Determine the [x, y] coordinate at the center of the cell enclosing the given text.  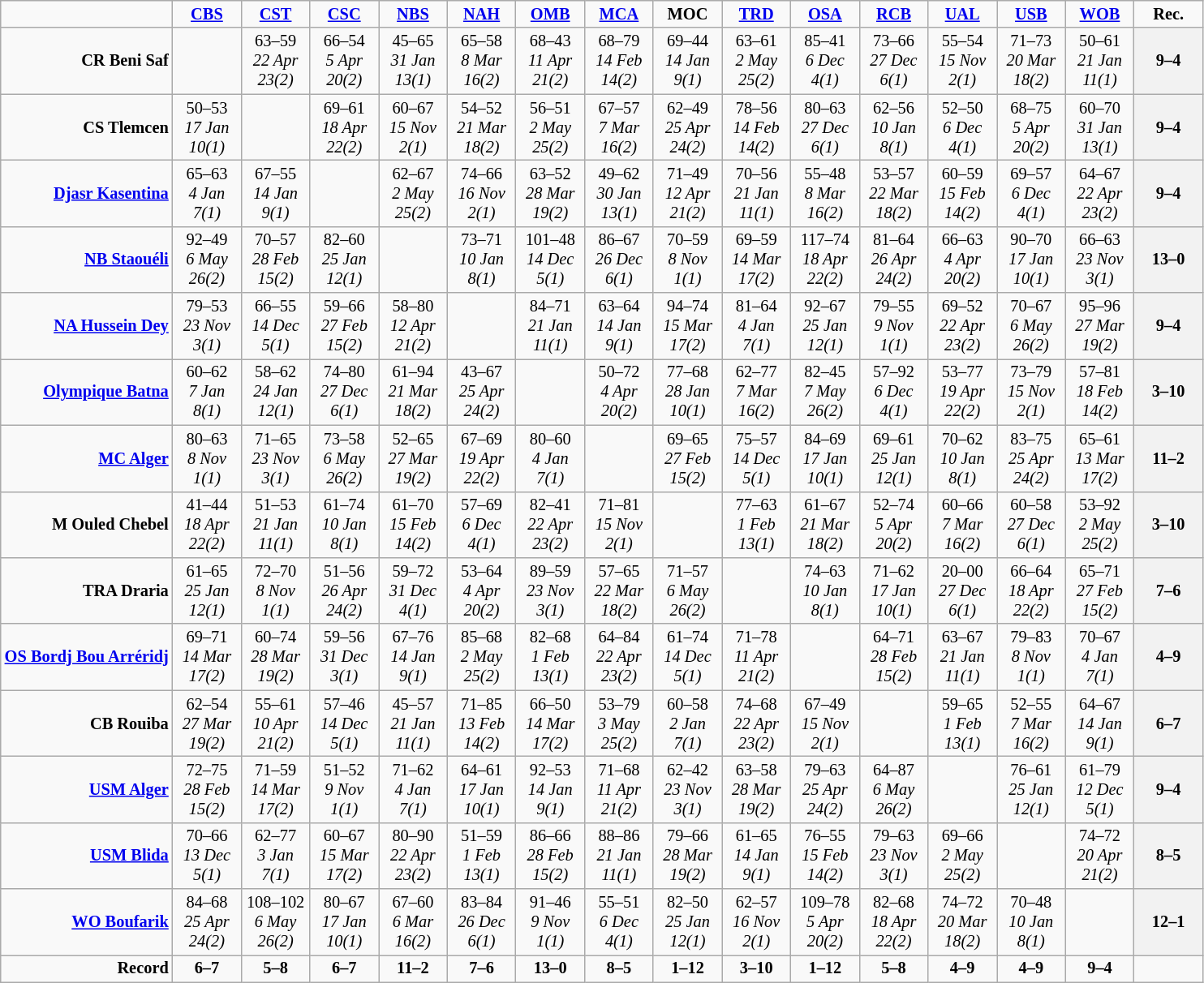
79–838 Nov 1(1) [1030, 657]
63–612 May 25(2) [756, 61]
52–745 Apr 20(2) [894, 525]
66–5514 Dec 5(1) [276, 326]
60–667 Mar 16(2) [962, 525]
60–7428 Mar 19(2) [276, 657]
80–604 Jan 7(1) [550, 458]
71–5914 Mar 17(2) [276, 789]
92–5314 Jan 9(1) [550, 789]
78–5614 Feb 14(2) [756, 127]
84–6825 Apr 24(2) [208, 922]
84–6917 Jan 10(1) [826, 458]
RCB [894, 14]
79–6628 Mar 19(2) [688, 856]
OSA [826, 14]
76–6125 Jan 12(1) [1030, 789]
82–457 May 26(2) [826, 392]
UAL [962, 14]
NB Staouéli [87, 260]
62–773 Jan 7(1) [276, 856]
62–4925 Apr 24(2) [688, 127]
69–5914 Mar 17(2) [756, 260]
51–5321 Jan 11(1) [276, 525]
91–469 Nov 1(1) [550, 922]
62–5716 Nov 2(1) [756, 922]
57–926 Dec 4(1) [894, 392]
58–6224 Jan 12(1) [276, 392]
54–5221 Mar 18(2) [482, 127]
53–793 May 25(2) [620, 723]
63–6721 Jan 11(1) [962, 657]
MOC [688, 14]
80–6327 Dec 6(1) [826, 127]
82–6025 Jan 12(1) [344, 260]
89–5923 Nov 3(1) [550, 590]
71–8513 Feb 14(2) [482, 723]
55–5415 Nov 2(1) [962, 61]
51–5626 Apr 24(2) [344, 590]
NA Hussein Dey [87, 326]
45–5721 Jan 11(1) [414, 723]
74–6822 Apr 23(2) [756, 723]
83–8426 Dec 6(1) [482, 922]
NBS [414, 14]
CB Rouiba [87, 723]
69–5222 Apr 23(2) [962, 326]
M Ouled Chebel [87, 525]
73–586 May 26(2) [344, 458]
60–6715 Nov 2(1) [414, 127]
82–6818 Apr 22(2) [894, 922]
61–6514 Jan 9(1) [756, 856]
68–755 Apr 20(2) [1030, 127]
67–6919 Apr 22(2) [482, 458]
57–696 Dec 4(1) [482, 525]
77–6828 Jan 10(1) [688, 392]
51–591 Feb 13(1) [482, 856]
Djasr Kasentina [87, 193]
74–8027 Dec 6(1) [344, 392]
TRA Draria [87, 590]
69–6118 Apr 22(2) [344, 127]
75–5714 Dec 5(1) [756, 458]
12–1 [1168, 922]
79–6323 Nov 3(1) [894, 856]
74–7220 Mar 18(2) [962, 922]
MCA [620, 14]
60–582 Jan 7(1) [688, 723]
66–634 Apr 20(2) [962, 260]
65–588 Mar 16(2) [482, 61]
69–4414 Jan 9(1) [688, 61]
61–7410 Jan 8(1) [344, 525]
20–0027 Dec 6(1) [962, 590]
71–6523 Nov 3(1) [276, 458]
70–4810 Jan 8(1) [1030, 922]
55–6110 Apr 21(2) [276, 723]
71–6217 Jan 10(1) [894, 590]
80–6717 Jan 10(1) [344, 922]
69–576 Dec 4(1) [1030, 193]
71–8115 Nov 2(1) [620, 525]
95–9627 Mar 19(2) [1100, 326]
109–785 Apr 20(2) [826, 922]
Record [87, 968]
67–5514 Jan 9(1) [276, 193]
USM Alger [87, 789]
66–5014 Mar 17(2) [550, 723]
51–529 Nov 1(1) [344, 789]
63–5922 Apr 23(2) [276, 61]
79–6325 Apr 24(2) [826, 789]
77–631 Feb 13(1) [756, 525]
49–6230 Jan 13(1) [620, 193]
81–644 Jan 7(1) [756, 326]
64–7128 Feb 15(2) [894, 657]
CSC [344, 14]
90–7017 Jan 10(1) [1030, 260]
CS Tlemcen [87, 127]
59–651 Feb 13(1) [962, 723]
80–9022 Apr 23(2) [414, 856]
61–7414 Dec 5(1) [688, 657]
84–7121 Jan 11(1) [550, 326]
60–5827 Dec 6(1) [1030, 525]
CR Beni Saf [87, 61]
71–624 Jan 7(1) [414, 789]
62–777 Mar 16(2) [756, 392]
OS Bordj Bou Arréridj [87, 657]
62–4223 Nov 3(1) [688, 789]
67–7614 Jan 9(1) [414, 657]
71–6811 Apr 21(2) [620, 789]
70–5621 Jan 11(1) [756, 193]
52–6527 Mar 19(2) [414, 458]
65–7127 Feb 15(2) [1100, 590]
USM Blida [87, 856]
68–4311 Apr 21(2) [550, 61]
63–5828 Mar 19(2) [756, 789]
MC Alger [87, 458]
70–676 May 26(2) [1030, 326]
94–7415 Mar 17(2) [688, 326]
64–6117 Jan 10(1) [482, 789]
41–4418 Apr 22(2) [208, 525]
59–5631 Dec 3(1) [344, 657]
108–1026 May 26(2) [276, 922]
73–6627 Dec 6(1) [894, 61]
60–627 Jan 8(1) [208, 392]
53–922 May 25(2) [1100, 525]
63–6414 Jan 9(1) [620, 326]
53–7719 Apr 22(2) [962, 392]
53–644 Apr 20(2) [482, 590]
CST [276, 14]
63–5228 Mar 19(2) [550, 193]
66–545 Apr 20(2) [344, 61]
64–6714 Jan 9(1) [1100, 723]
62–5610 Jan 8(1) [894, 127]
50–5317 Jan 10(1) [208, 127]
68–7914 Feb 14(2) [620, 61]
55–516 Dec 4(1) [620, 922]
57–4614 Dec 5(1) [344, 723]
101–4814 Dec 5(1) [550, 260]
72–708 Nov 1(1) [276, 590]
83–7525 Apr 24(2) [1030, 458]
86–6726 Dec 6(1) [620, 260]
56–512 May 25(2) [550, 127]
53–5722 Mar 18(2) [894, 193]
60–7031 Jan 13(1) [1100, 127]
61–7015 Feb 14(2) [414, 525]
45–6531 Jan 13(1) [414, 61]
64–8422 Apr 23(2) [620, 657]
71–7811 Apr 21(2) [756, 657]
TRD [756, 14]
61–7912 Dec 5(1) [1100, 789]
60–5915 Feb 14(2) [962, 193]
59–6627 Feb 15(2) [344, 326]
80–638 Nov 1(1) [208, 458]
64–6722 Apr 23(2) [1100, 193]
WO Boufarik [87, 922]
NAH [482, 14]
76–5515 Feb 14(2) [826, 856]
USB [1030, 14]
85–416 Dec 4(1) [826, 61]
74–6310 Jan 8(1) [826, 590]
73–7110 Jan 8(1) [482, 260]
92–496 May 26(2) [208, 260]
65–634 Jan 7(1) [208, 193]
69–7114 Mar 17(2) [208, 657]
71–576 May 26(2) [688, 590]
70–6613 Dec 5(1) [208, 856]
82–5025 Jan 12(1) [688, 922]
74–6616 Nov 2(1) [482, 193]
WOB [1100, 14]
OMB [550, 14]
69–6125 Jan 12(1) [894, 458]
50–724 Apr 20(2) [620, 392]
66–6323 Nov 3(1) [1100, 260]
67–606 Mar 16(2) [414, 922]
71–7320 Mar 18(2) [1030, 61]
82–681 Feb 13(1) [550, 657]
79–5323 Nov 3(1) [208, 326]
69–662 May 25(2) [962, 856]
69–6527 Feb 15(2) [688, 458]
57–6522 Mar 18(2) [620, 590]
92–6725 Jan 12(1) [826, 326]
43–6725 Apr 24(2) [482, 392]
71–4912 Apr 21(2) [688, 193]
74–7220 Apr 21(2) [1100, 856]
79–559 Nov 1(1) [894, 326]
57–8118 Feb 14(2) [1100, 392]
117–7418 Apr 22(2) [826, 260]
Rec. [1168, 14]
50–6121 Jan 11(1) [1100, 61]
60–6715 Mar 17(2) [344, 856]
66–6418 Apr 22(2) [1030, 590]
58–8012 Apr 21(2) [414, 326]
52–557 Mar 16(2) [1030, 723]
67–4915 Nov 2(1) [826, 723]
62–5427 Mar 19(2) [208, 723]
62–672 May 25(2) [414, 193]
64–876 May 26(2) [894, 789]
72–7528 Feb 15(2) [208, 789]
70–674 Jan 7(1) [1100, 657]
55–488 Mar 16(2) [826, 193]
70–5728 Feb 15(2) [276, 260]
65–6113 Mar 17(2) [1100, 458]
59–7231 Dec 4(1) [414, 590]
70–6210 Jan 8(1) [962, 458]
85–682 May 25(2) [482, 657]
52–506 Dec 4(1) [962, 127]
82–4122 Apr 23(2) [550, 525]
61–6721 Mar 18(2) [826, 525]
61–6525 Jan 12(1) [208, 590]
86–6628 Feb 15(2) [550, 856]
70–598 Nov 1(1) [688, 260]
61–9421 Mar 18(2) [414, 392]
Olympique Batna [87, 392]
CBS [208, 14]
81–6426 Apr 24(2) [894, 260]
73–7915 Nov 2(1) [1030, 392]
67–577 Mar 16(2) [620, 127]
88–8621 Jan 11(1) [620, 856]
